Locate the cell with the specified text and output its [x, y] center coordinate. 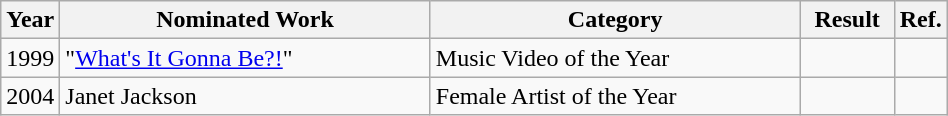
"What's It Gonna Be?!" [245, 58]
Result [847, 20]
Category [615, 20]
Female Artist of the Year [615, 96]
Year [30, 20]
Ref. [920, 20]
1999 [30, 58]
Music Video of the Year [615, 58]
2004 [30, 96]
Nominated Work [245, 20]
Janet Jackson [245, 96]
